Capture the cell that displays the provided text and extract its (x, y) central coordinate. 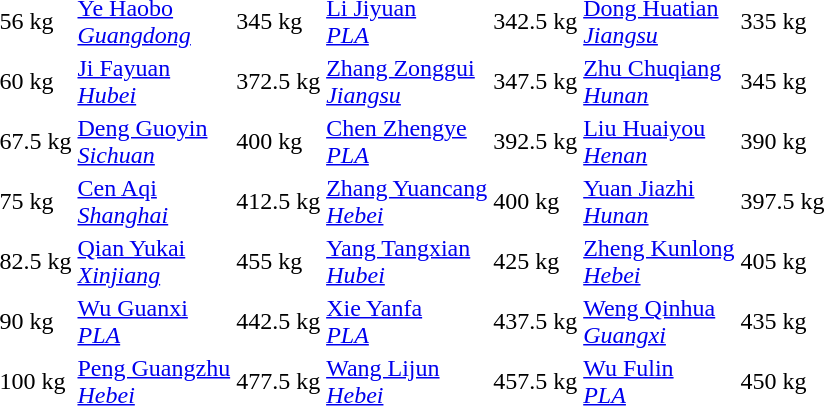
455 kg (278, 262)
437.5 kg (536, 322)
Zhang YuancangHebei (407, 202)
Ji FayuanHubei (154, 82)
Deng GuoyinSichuan (154, 142)
Yang TangxianHubei (407, 262)
Xie YanfaPLA (407, 322)
412.5 kg (278, 202)
Liu HuaiyouHenan (659, 142)
372.5 kg (278, 82)
Chen ZhengyePLA (407, 142)
442.5 kg (278, 322)
392.5 kg (536, 142)
Weng QinhuaGuangxi (659, 322)
Zhu ChuqiangHunan (659, 82)
347.5 kg (536, 82)
Zheng KunlongHebei (659, 262)
Wu GuanxiPLA (154, 322)
Cen AqiShanghai (154, 202)
Zhang ZongguiJiangsu (407, 82)
425 kg (536, 262)
Qian YukaiXinjiang (154, 262)
Yuan JiazhiHunan (659, 202)
